Provide the [X, Y] coordinate of the cell's center where the given text is located.  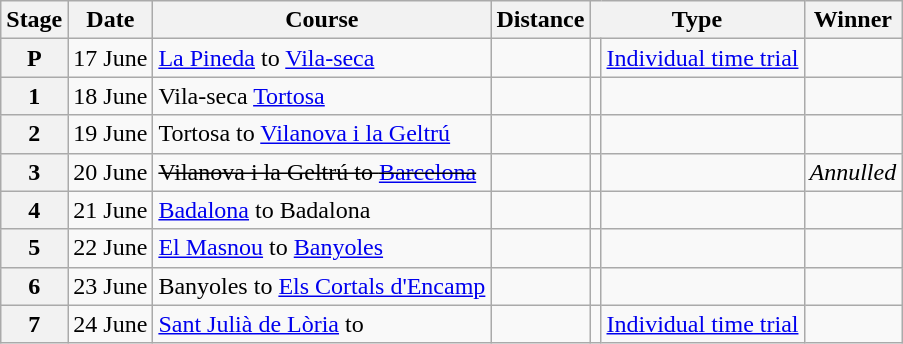
18 June [110, 96]
P [34, 58]
Sant Julià de Lòria to [322, 324]
Winner [853, 20]
4 [34, 210]
Badalona to Badalona [322, 210]
6 [34, 286]
3 [34, 172]
Course [322, 20]
23 June [110, 286]
20 June [110, 172]
El Masnou to Banyoles [322, 248]
7 [34, 324]
Distance [540, 20]
Annulled [853, 172]
La Pineda to Vila-seca [322, 58]
1 [34, 96]
Tortosa to Vilanova i la Geltrú [322, 134]
Banyoles to Els Cortals d'Encamp [322, 286]
19 June [110, 134]
2 [34, 134]
Vilanova i la Geltrú to Barcelona [322, 172]
Vila-seca Tortosa [322, 96]
17 June [110, 58]
Type [697, 20]
Date [110, 20]
5 [34, 248]
22 June [110, 248]
24 June [110, 324]
Stage [34, 20]
21 June [110, 210]
